Return [X, Y] of the center of cell containing provided text 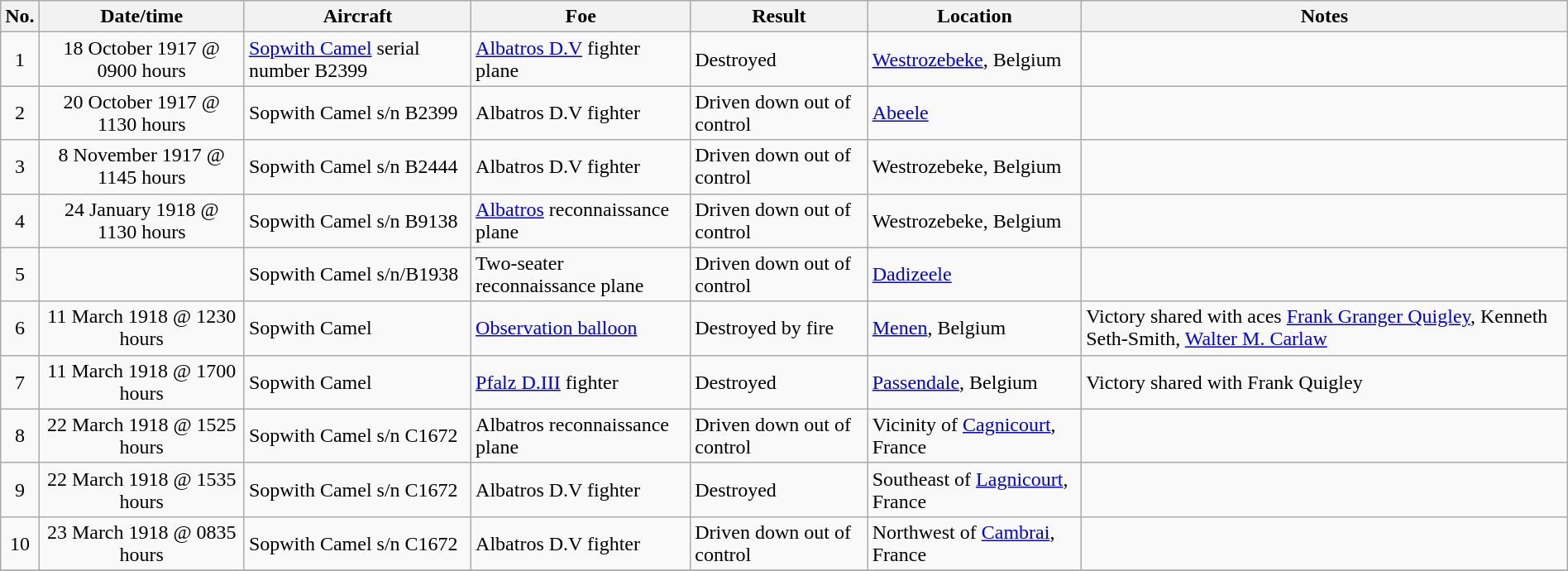
Sopwith Camel s/n B2399 [357, 113]
Vicinity of Cagnicourt, France [974, 435]
22 March 1918 @ 1525 hours [141, 435]
22 March 1918 @ 1535 hours [141, 490]
7 [20, 382]
Passendale, Belgium [974, 382]
Southeast of Lagnicourt, France [974, 490]
Notes [1325, 17]
10 [20, 543]
Menen, Belgium [974, 328]
11 March 1918 @ 1230 hours [141, 328]
4 [20, 220]
Victory shared with aces Frank Granger Quigley, Kenneth Seth-Smith, Walter M. Carlaw [1325, 328]
Dadizeele [974, 275]
Sopwith Camel s/n B2444 [357, 167]
Sopwith Camel serial number B2399 [357, 60]
Northwest of Cambrai, France [974, 543]
Result [779, 17]
Observation balloon [581, 328]
Two-seater reconnaissance plane [581, 275]
23 March 1918 @ 0835 hours [141, 543]
8 [20, 435]
Albatros D.V fighter plane [581, 60]
2 [20, 113]
6 [20, 328]
Location [974, 17]
No. [20, 17]
18 October 1917 @ 0900 hours [141, 60]
11 March 1918 @ 1700 hours [141, 382]
Victory shared with Frank Quigley [1325, 382]
Destroyed by fire [779, 328]
24 January 1918 @ 1130 hours [141, 220]
9 [20, 490]
1 [20, 60]
Sopwith Camel s/n/B1938 [357, 275]
Pfalz D.III fighter [581, 382]
Sopwith Camel s/n B9138 [357, 220]
Date/time [141, 17]
5 [20, 275]
Abeele [974, 113]
Aircraft [357, 17]
3 [20, 167]
20 October 1917 @ 1130 hours [141, 113]
8 November 1917 @ 1145 hours [141, 167]
Foe [581, 17]
